Provide the (x, y) coordinate of the cell's center where the given text is located.  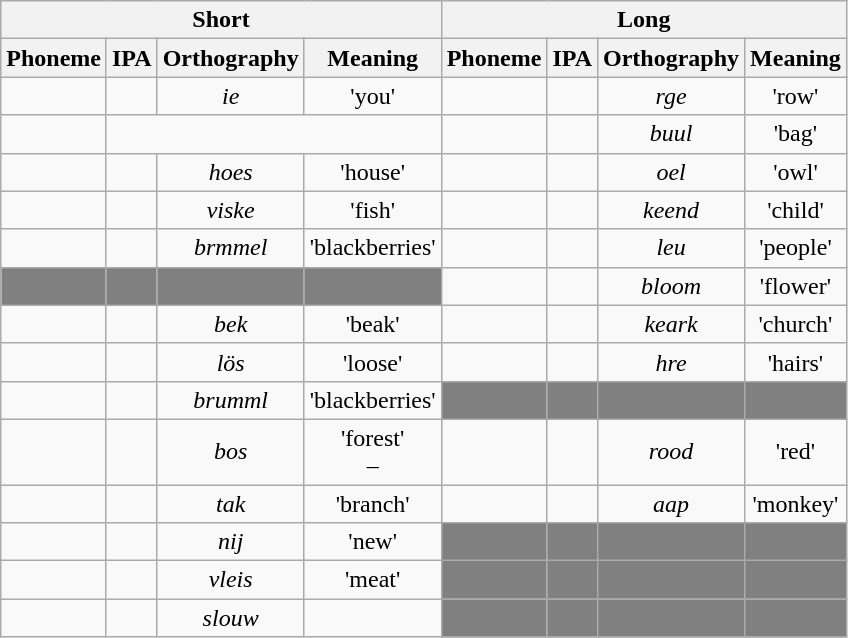
'row' (796, 96)
'bag' (796, 134)
'child' (796, 210)
brmmel (230, 248)
rood (672, 452)
'fish' (372, 210)
slouw (230, 618)
ie (230, 96)
keend (672, 210)
leu (672, 248)
'you' (372, 96)
'branch' (372, 503)
oel (672, 172)
keark (672, 324)
hoes (230, 172)
viske (230, 210)
bloom (672, 286)
Long (644, 20)
'monkey' (796, 503)
'forest'– (372, 452)
'owl' (796, 172)
'new' (372, 542)
'loose' (372, 362)
rge (672, 96)
bos (230, 452)
'beak' (372, 324)
'meat' (372, 580)
nij (230, 542)
'flower' (796, 286)
tak (230, 503)
brumml (230, 400)
'house' (372, 172)
Short (221, 20)
aap (672, 503)
bek (230, 324)
'people' (796, 248)
lös (230, 362)
hre (672, 362)
'hairs' (796, 362)
'red' (796, 452)
'church' (796, 324)
vleis (230, 580)
buul (672, 134)
